Locate the cell with the specified text and output its [X, Y] center coordinate. 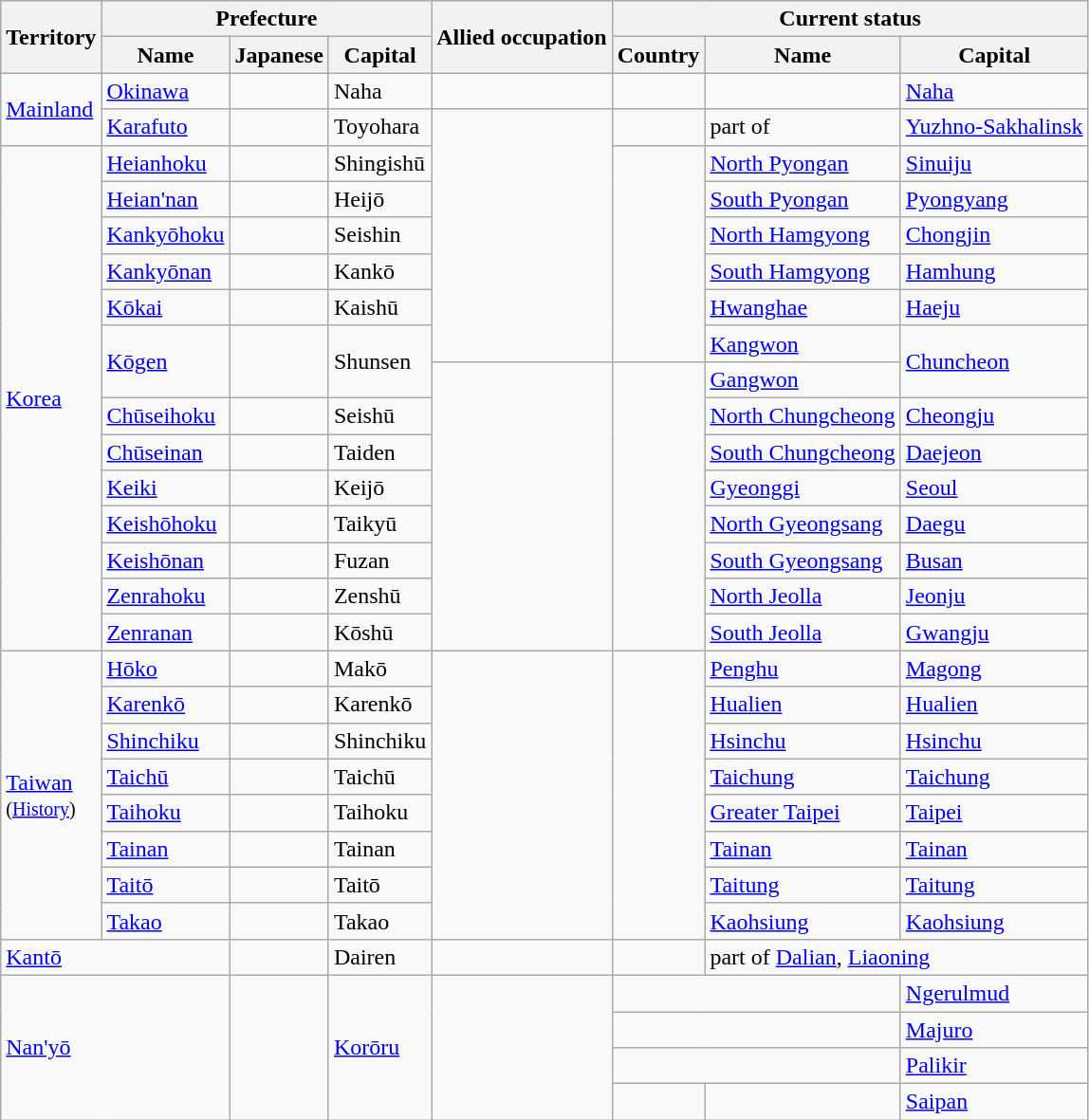
Gyeonggi [803, 488]
Japanese [279, 55]
Heianhoku [165, 163]
Keijō [379, 488]
North Gyeongsang [803, 524]
Kangwon [803, 343]
Palikir [994, 1066]
Territory [51, 37]
North Chungcheong [803, 415]
Penghu [803, 669]
Hamhung [994, 271]
Korea [51, 398]
Jeonju [994, 597]
Fuzan [379, 560]
Toyohara [379, 127]
Chūseinan [165, 452]
South Hamgyong [803, 271]
Yuzhno-Sakhalinsk [994, 127]
Heijō [379, 199]
Heian'nan [165, 199]
Seishū [379, 415]
Gwangju [994, 633]
Allied occupation [522, 37]
Taiden [379, 452]
Greater Taipei [803, 813]
South Chungcheong [803, 452]
Busan [994, 560]
North Pyongan [803, 163]
Daegu [994, 524]
Kankō [379, 271]
Cheongju [994, 415]
Zenshū [379, 597]
Korōru [379, 1047]
South Gyeongsang [803, 560]
Makō [379, 669]
Country [658, 55]
Ngerulmud [994, 993]
Kaishū [379, 307]
Karafuto [165, 127]
Chuncheon [994, 361]
Kōgen [165, 361]
Zenranan [165, 633]
Current status [850, 19]
Taiwan(History) [51, 795]
Taipei [994, 813]
Seoul [994, 488]
Prefecture [267, 19]
North Jeolla [803, 597]
Shunsen [379, 361]
Gangwon [803, 379]
Pyongyang [994, 199]
part of [803, 127]
Kankyōnan [165, 271]
Seishin [379, 235]
Okinawa [165, 91]
Taikyū [379, 524]
Haeju [994, 307]
Kankyōhoku [165, 235]
South Jeolla [803, 633]
North Hamgyong [803, 235]
Chūseihoku [165, 415]
Majuro [994, 1029]
Daejeon [994, 452]
South Pyongan [803, 199]
part of Dalian, Liaoning [896, 957]
Mainland [51, 109]
Keishōnan [165, 560]
Chongjin [994, 235]
Hōko [165, 669]
Nan'yō [116, 1047]
Kantō [116, 957]
Kōshū [379, 633]
Keiki [165, 488]
Sinuiju [994, 163]
Saipan [994, 1102]
Shingishū [379, 163]
Zenrahoku [165, 597]
Dairen [379, 957]
Kōkai [165, 307]
Magong [994, 669]
Hwanghae [803, 307]
Keishōhoku [165, 524]
